Extract the (x, y) coordinate from the center of the cell holding the provided text.  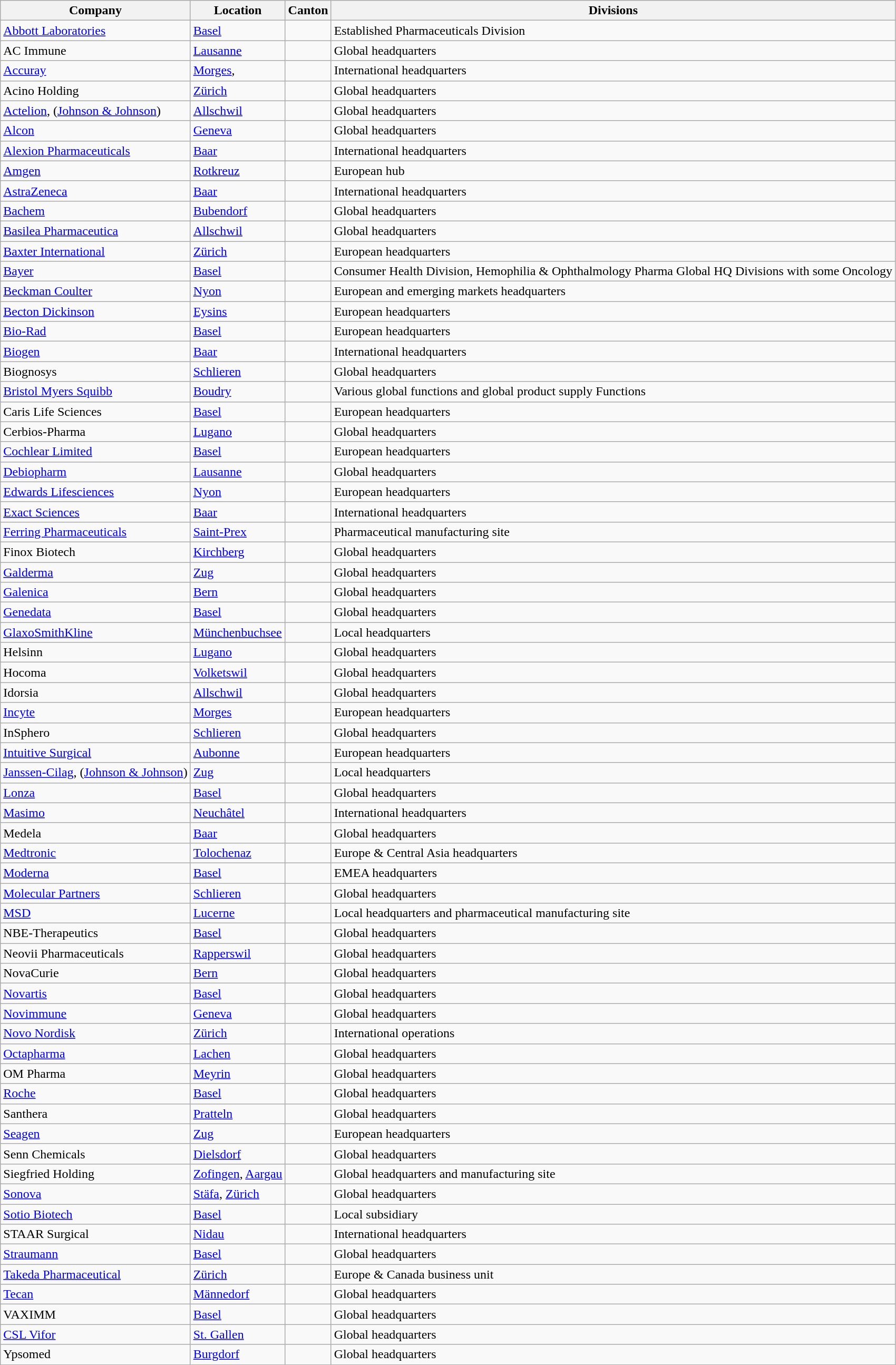
Global headquarters and manufacturing site (613, 1174)
Debiopharm (95, 472)
Straumann (95, 1254)
Männedorf (238, 1294)
Bio-Rad (95, 331)
Burgdorf (238, 1354)
Acino Holding (95, 91)
Lonza (95, 793)
Morges (238, 713)
St. Gallen (238, 1334)
Caris Life Sciences (95, 412)
Local subsidiary (613, 1214)
Basilea Pharmaceutica (95, 231)
Neuchâtel (238, 813)
Novartis (95, 993)
Lucerne (238, 913)
AC Immune (95, 51)
Bristol Myers Squibb (95, 392)
Ypsomed (95, 1354)
European hub (613, 171)
Ferring Pharmaceuticals (95, 532)
Morges, (238, 71)
Cochlear Limited (95, 452)
Europe & Central Asia headquarters (613, 853)
Masimo (95, 813)
Intuitive Surgical (95, 753)
Kirchberg (238, 552)
Siegfried Holding (95, 1174)
Canton (308, 11)
Alexion Pharmaceuticals (95, 151)
Helsinn (95, 652)
Genedata (95, 612)
AstraZeneca (95, 191)
Various global functions and global product supply Functions (613, 392)
CSL Vifor (95, 1334)
Established Pharmaceuticals Division (613, 31)
Europe & Canada business unit (613, 1274)
Pharmaceutical manufacturing site (613, 532)
Takeda Pharmaceutical (95, 1274)
Edwards Lifesciences (95, 492)
Biognosys (95, 372)
Medtronic (95, 853)
Molecular Partners (95, 893)
Local headquarters and pharmaceutical manufacturing site (613, 913)
GlaxoSmithKline (95, 632)
Beckman Coulter (95, 291)
Neovii Pharmaceuticals (95, 953)
Novimmune (95, 1013)
Meyrin (238, 1074)
Finox Biotech (95, 552)
Becton Dickinson (95, 311)
Medela (95, 833)
Location (238, 11)
Accuray (95, 71)
Aubonne (238, 753)
Exact Sciences (95, 512)
Divisions (613, 11)
Hocoma (95, 672)
Eysins (238, 311)
Seagen (95, 1134)
Alcon (95, 131)
Rapperswil (238, 953)
Santhera (95, 1114)
Baxter International (95, 251)
Biogen (95, 352)
Tolochenaz (238, 853)
European and emerging markets headquarters (613, 291)
Roche (95, 1094)
Sonova (95, 1194)
Senn Chemicals (95, 1154)
Tecan (95, 1294)
Bachem (95, 211)
Pratteln (238, 1114)
MSD (95, 913)
Idorsia (95, 693)
Bayer (95, 271)
Incyte (95, 713)
Cerbios-Pharma (95, 432)
Amgen (95, 171)
EMEA headquarters (613, 873)
OM Pharma (95, 1074)
Novo Nordisk (95, 1033)
International operations (613, 1033)
Octapharma (95, 1054)
Company (95, 11)
Stäfa, Zürich (238, 1194)
Abbott Laboratories (95, 31)
Janssen-Cilag, (Johnson & Johnson) (95, 773)
Consumer Health Division, Hemophilia & Ophthalmology Pharma Global HQ Divisions with some Oncology (613, 271)
Dielsdorf (238, 1154)
VAXIMM (95, 1314)
Rotkreuz (238, 171)
Bubendorf (238, 211)
Saint-Prex (238, 532)
NBE-Therapeutics (95, 933)
STAAR Surgical (95, 1234)
Sotio Biotech (95, 1214)
Boudry (238, 392)
Zofingen, Aargau (238, 1174)
NovaCurie (95, 973)
Lachen (238, 1054)
Galderma (95, 572)
Volketswil (238, 672)
Galenica (95, 592)
Actelion, (Johnson & Johnson) (95, 111)
InSphero (95, 733)
Münchenbuchsee (238, 632)
Nidau (238, 1234)
Moderna (95, 873)
